Pinpoint the cell where the given text exists, returning its (x, y) midpoint coordinate. 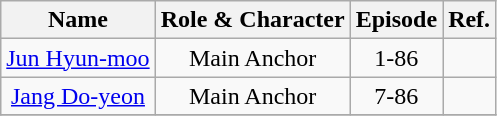
Ref. (470, 20)
Jun Hyun-moo (78, 58)
Jang Do-yeon (78, 96)
Role & Character (252, 20)
7-86 (396, 96)
Name (78, 20)
1-86 (396, 58)
Episode (396, 20)
